From the cell containing the given text, extract its center point as (X, Y) coordinate. 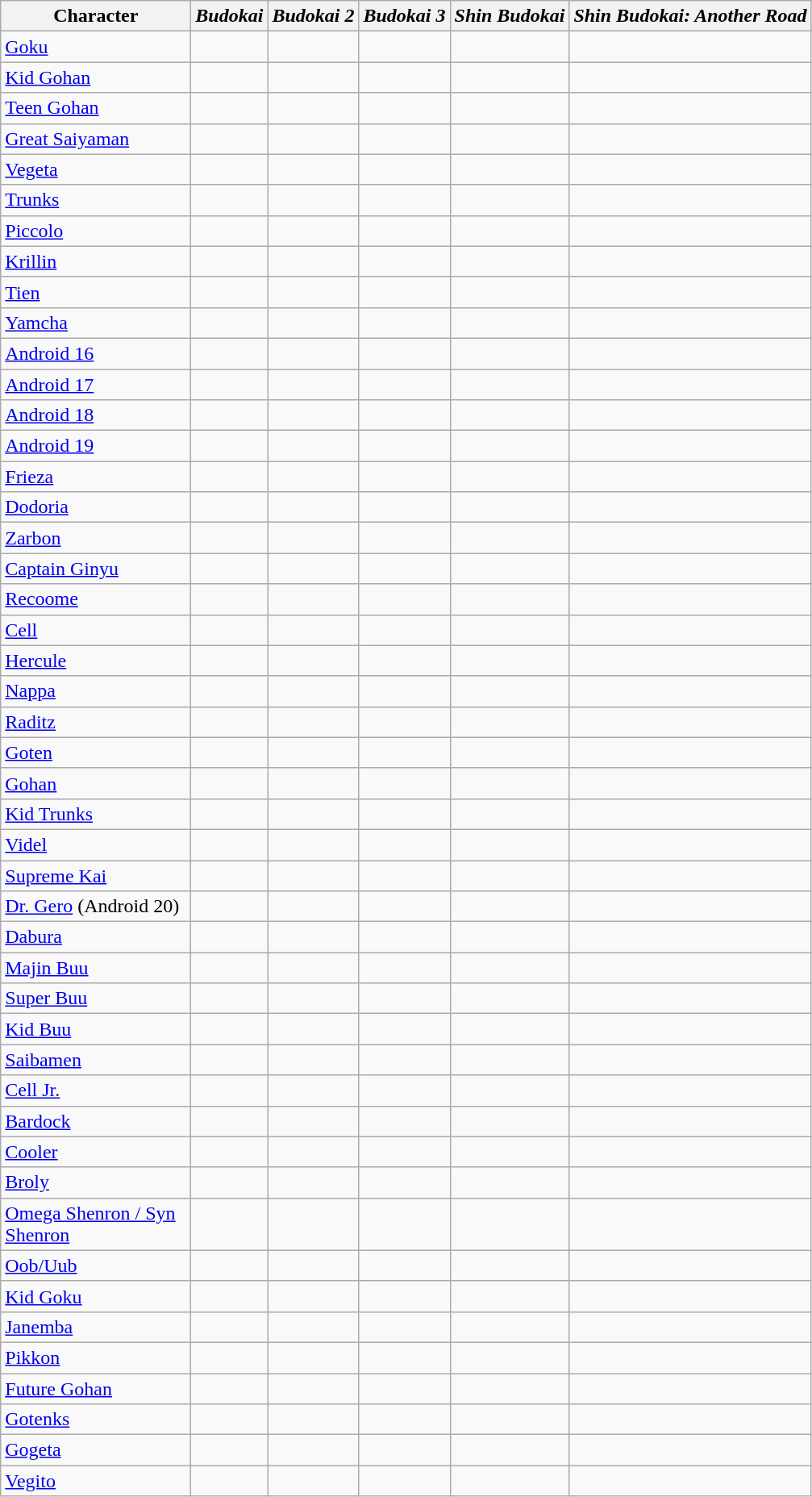
Pikkon (96, 1357)
Captain Ginyu (96, 569)
Recoome (96, 599)
Hercule (96, 661)
Tien (96, 292)
Dabura (96, 937)
Shin Budokai (510, 16)
Shin Budokai: Another Road (690, 16)
Super Buu (96, 999)
Android 18 (96, 415)
Cooler (96, 1152)
Zarbon (96, 538)
Budokai (229, 16)
Goku (96, 47)
Yamcha (96, 323)
Raditz (96, 722)
Bardock (96, 1121)
Kid Goku (96, 1296)
Character (96, 16)
Budokai 3 (405, 16)
Great Saiyaman (96, 139)
Videl (96, 844)
Vegito (96, 1481)
Android 17 (96, 385)
Janemba (96, 1327)
Majin Buu (96, 968)
Nappa (96, 691)
Android 19 (96, 446)
Future Gohan (96, 1388)
Budokai 2 (313, 16)
Gohan (96, 783)
Gogeta (96, 1450)
Broly (96, 1182)
Kid Gohan (96, 77)
Vegeta (96, 169)
Krillin (96, 261)
Android 16 (96, 353)
Oob/Uub (96, 1266)
Supreme Kai (96, 875)
Kid Trunks (96, 814)
Goten (96, 753)
Cell Jr. (96, 1090)
Kid Buu (96, 1029)
Frieza (96, 477)
Trunks (96, 200)
Piccolo (96, 231)
Teen Gohan (96, 108)
Gotenks (96, 1420)
Saibamen (96, 1060)
Omega Shenron / Syn Shenron (96, 1224)
Dr. Gero (Android 20) (96, 907)
Dodoria (96, 507)
Cell (96, 630)
